Capture the cell that displays the provided text and extract its (x, y) central coordinate. 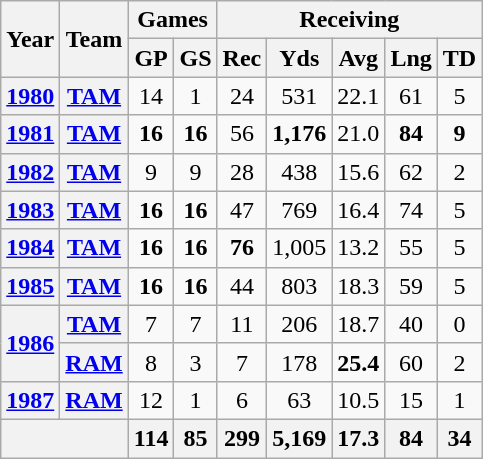
Yds (300, 58)
1987 (30, 400)
14 (151, 96)
56 (242, 134)
85 (196, 438)
1,005 (300, 248)
76 (242, 248)
16.4 (358, 210)
15 (411, 400)
0 (459, 324)
114 (151, 438)
531 (300, 96)
15.6 (358, 172)
44 (242, 286)
5,169 (300, 438)
47 (242, 210)
1,176 (300, 134)
21.0 (358, 134)
18.7 (358, 324)
10.5 (358, 400)
74 (411, 210)
34 (459, 438)
803 (300, 286)
1986 (30, 343)
61 (411, 96)
63 (300, 400)
Lng (411, 58)
13.2 (358, 248)
1983 (30, 210)
206 (300, 324)
60 (411, 362)
28 (242, 172)
6 (242, 400)
Avg (358, 58)
62 (411, 172)
22.1 (358, 96)
Receiving (350, 20)
Games (172, 20)
12 (151, 400)
24 (242, 96)
178 (300, 362)
1981 (30, 134)
Rec (242, 58)
55 (411, 248)
Year (30, 39)
1984 (30, 248)
GP (151, 58)
Team (94, 39)
59 (411, 286)
3 (196, 362)
40 (411, 324)
1980 (30, 96)
299 (242, 438)
769 (300, 210)
438 (300, 172)
GS (196, 58)
TD (459, 58)
8 (151, 362)
1982 (30, 172)
1985 (30, 286)
18.3 (358, 286)
11 (242, 324)
25.4 (358, 362)
17.3 (358, 438)
